Extract the [X, Y] coordinate from the center of the cell holding the provided text.  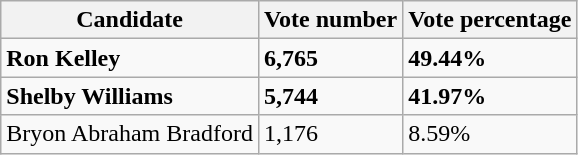
Vote percentage [490, 20]
8.59% [490, 134]
49.44% [490, 58]
6,765 [330, 58]
Candidate [130, 20]
Shelby Williams [130, 96]
Bryon Abraham Bradford [130, 134]
5,744 [330, 96]
Ron Kelley [130, 58]
1,176 [330, 134]
41.97% [490, 96]
Vote number [330, 20]
